Extract the (x, y) coordinate from the center of the cell holding the provided text.  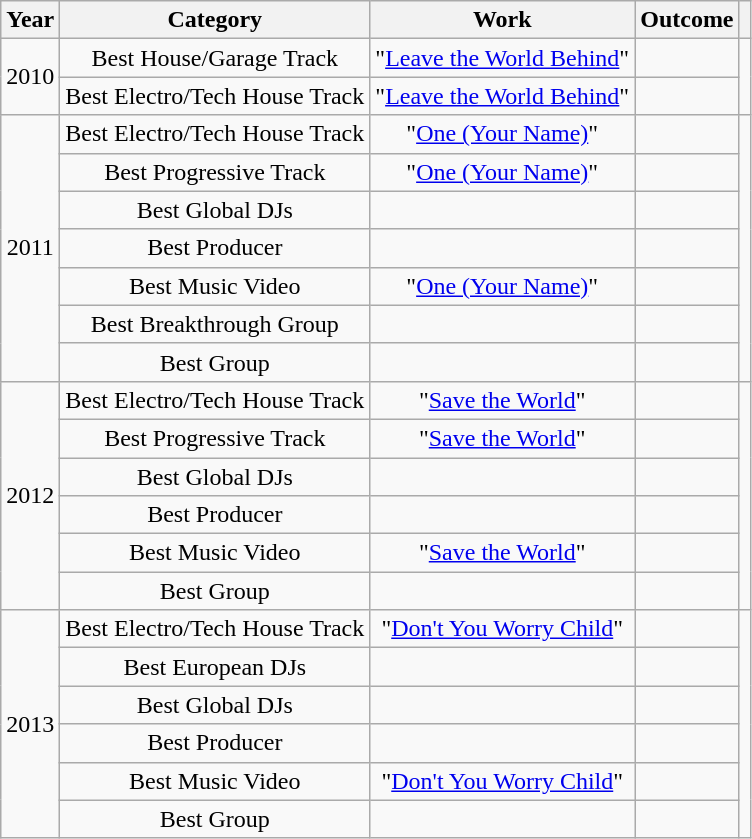
Category (215, 20)
2011 (30, 248)
2013 (30, 724)
Year (30, 20)
Best House/Garage Track (215, 58)
2010 (30, 77)
Outcome (687, 20)
Best Breakthrough Group (215, 324)
Best European DJs (215, 667)
Work (502, 20)
2012 (30, 495)
